Return the [x, y] coordinate for the center point of the cell that contains the specified text.  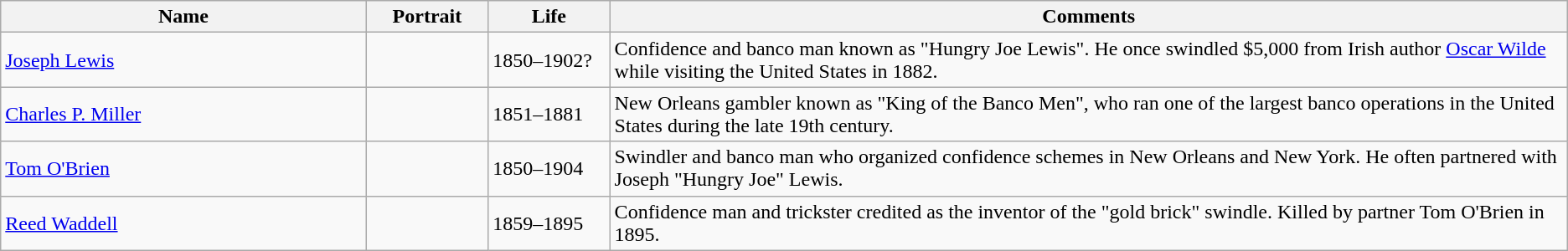
1851–1881 [549, 114]
Joseph Lewis [183, 60]
Charles P. Miller [183, 114]
Life [549, 17]
Swindler and banco man who organized confidence schemes in New Orleans and New York. He often partnered with Joseph "Hungry Joe" Lewis. [1089, 169]
Confidence man and trickster credited as the inventor of the "gold brick" swindle. Killed by partner Tom O'Brien in 1895. [1089, 223]
Confidence and banco man known as "Hungry Joe Lewis". He once swindled $5,000 from Irish author Oscar Wilde while visiting the United States in 1882. [1089, 60]
1859–1895 [549, 223]
Reed Waddell [183, 223]
Tom O'Brien [183, 169]
1850–1902? [549, 60]
1850–1904 [549, 169]
New Orleans gambler known as "King of the Banco Men", who ran one of the largest banco operations in the United States during the late 19th century. [1089, 114]
Comments [1089, 17]
Portrait [427, 17]
Name [183, 17]
